Locate the cell with the specified text and output its [X, Y] center coordinate. 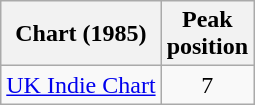
7 [207, 85]
Chart (1985) [81, 34]
UK Indie Chart [81, 85]
Peakposition [207, 34]
